Extract the (X, Y) coordinate from the center of the cell holding the provided text.  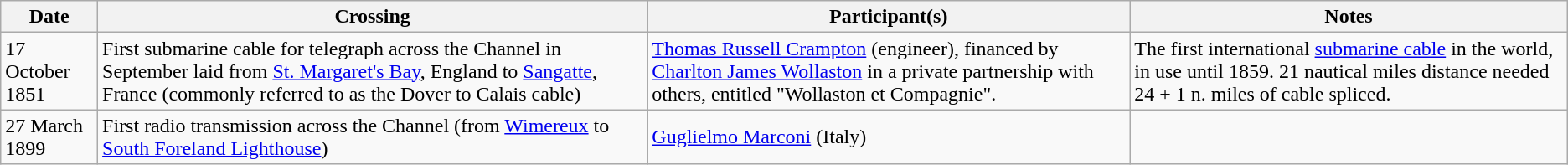
Participant(s) (889, 17)
17 October 1851 (49, 71)
Thomas Russell Crampton (engineer), financed by Charlton James Wollaston in a private partnership with others, entitled "Wollaston et Compagnie". (889, 71)
27 March 1899 (49, 137)
Notes (1349, 17)
First radio transmission across the Channel (from Wimereux to South Foreland Lighthouse) (373, 137)
The first international submarine cable in the world, in use until 1859. 21 nautical miles distance needed 24 + 1 n. miles of cable spliced. (1349, 71)
Date (49, 17)
Guglielmo Marconi (Italy) (889, 137)
Crossing (373, 17)
